Capture the cell that displays the provided text and extract its (x, y) central coordinate. 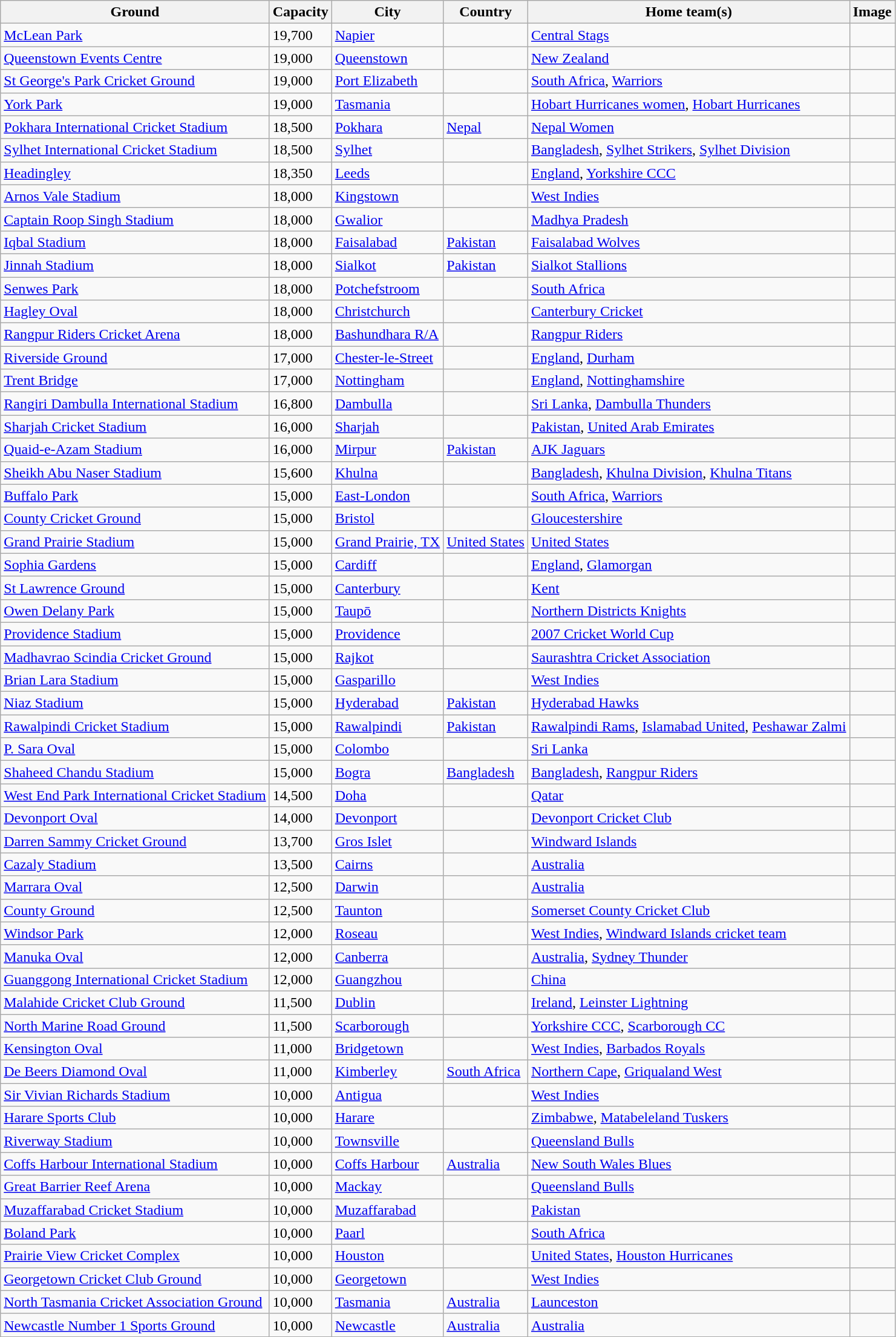
Yorkshire CCC, Scarborough CC (688, 1026)
Queenstown Events Centre (135, 58)
Brian Lara Stadium (135, 680)
Australia, Sydney Thunder (688, 956)
Gloucestershire (688, 519)
Sophia Gardens (135, 565)
Sharjah (387, 427)
Ireland, Leinster Lightning (688, 1002)
Pokhara (387, 127)
Headingley (135, 173)
Rangpur Riders (688, 335)
Quaid-e-Azam Stadium (135, 450)
2007 Cricket World Cup (688, 634)
Paarl (387, 1233)
North Marine Road Ground (135, 1026)
Gasparillo (387, 680)
Christchurch (387, 312)
Malahide Cricket Club Ground (135, 1002)
City (387, 12)
Trent Bridge (135, 381)
Newcastle Number 1 Sports Ground (135, 1325)
De Beers Diamond Oval (135, 1072)
Northern Cape, Griqualand West (688, 1072)
Faisalabad (387, 242)
United States, Houston Hurricanes (688, 1256)
13,500 (300, 864)
Queenstown (387, 58)
Bashundhara R/A (387, 335)
Harare Sports Club (135, 1118)
Riverside Ground (135, 358)
Hagley Oval (135, 312)
Bridgetown (387, 1049)
AJK Jaguars (688, 450)
Sylhet (387, 150)
Roseau (387, 933)
Bangladesh, Sylhet Strikers, Sylhet Division (688, 150)
St George's Park Cricket Ground (135, 81)
Bangladesh (486, 772)
Rangiri Dambulla International Stadium (135, 404)
Canberra (387, 956)
Sialkot (387, 265)
P. Sara Oval (135, 749)
Pakistan, United Arab Emirates (688, 427)
Madhavrao Scindia Cricket Ground (135, 657)
Taunton (387, 910)
England, Glamorgan (688, 565)
Bogra (387, 772)
Senwes Park (135, 289)
Windsor Park (135, 933)
Rawalpindi Cricket Stadium (135, 726)
Captain Roop Singh Stadium (135, 219)
Harare (387, 1118)
Scarborough (387, 1026)
Leeds (387, 173)
Khulna (387, 473)
Jinnah Stadium (135, 265)
Ground (135, 12)
China (688, 979)
Hyderabad Hawks (688, 703)
Sri Lanka, Dambulla Thunders (688, 404)
County Ground (135, 910)
Somerset County Cricket Club (688, 910)
Guangzhou (387, 979)
East-London (387, 496)
Gros Islet (387, 841)
Image (872, 12)
England, Nottinghamshire (688, 381)
19,700 (300, 35)
Mirpur (387, 450)
New South Wales Blues (688, 1164)
Grand Prairie Stadium (135, 542)
Sylhet International Cricket Stadium (135, 150)
Kimberley (387, 1072)
Iqbal Stadium (135, 242)
Capacity (300, 12)
Darren Sammy Cricket Ground (135, 841)
Townsville (387, 1141)
Manuka Oval (135, 956)
14,000 (300, 818)
Cazaly Stadium (135, 864)
Qatar (688, 795)
Rajkot (387, 657)
West Indies, Barbados Royals (688, 1049)
Pokhara International Cricket Stadium (135, 127)
England, Durham (688, 358)
Nepal (486, 127)
Bristol (387, 519)
Buffalo Park (135, 496)
Great Barrier Reef Arena (135, 1187)
Boland Park (135, 1233)
Devonport Oval (135, 818)
Mackay (387, 1187)
Muzaffarabad Cricket Stadium (135, 1210)
Prairie View Cricket Complex (135, 1256)
Hobart Hurricanes women, Hobart Hurricanes (688, 104)
Newcastle (387, 1325)
Providence (387, 634)
Chester-le-Street (387, 358)
New Zealand (688, 58)
North Tasmania Cricket Association Ground (135, 1302)
Doha (387, 795)
16,800 (300, 404)
Sharjah Cricket Stadium (135, 427)
14,500 (300, 795)
18,350 (300, 173)
Rangpur Riders Cricket Arena (135, 335)
Coffs Harbour (387, 1164)
Port Elizabeth (387, 81)
Owen Delany Park (135, 611)
Northern Districts Knights (688, 611)
Rawalpindi (387, 726)
Riverway Stadium (135, 1141)
Providence Stadium (135, 634)
Saurashtra Cricket Association (688, 657)
Colombo (387, 749)
Kingstown (387, 196)
Devonport (387, 818)
Bangladesh, Rangpur Riders (688, 772)
Windward Islands (688, 841)
Nepal Women (688, 127)
Guanggong International Cricket Stadium (135, 979)
Muzaffarabad (387, 1210)
Napier (387, 35)
Georgetown Cricket Club Ground (135, 1279)
Central Stags (688, 35)
Niaz Stadium (135, 703)
Launceston (688, 1302)
Devonport Cricket Club (688, 818)
13,700 (300, 841)
Darwin (387, 887)
Kensington Oval (135, 1049)
Potchefstroom (387, 289)
Gwalior (387, 219)
Georgetown (387, 1279)
Shaheed Chandu Stadium (135, 772)
Faisalabad Wolves (688, 242)
Arnos Vale Stadium (135, 196)
West End Park International Cricket Stadium (135, 795)
Sialkot Stallions (688, 265)
Dublin (387, 1002)
Sir Vivian Richards Stadium (135, 1095)
Grand Prairie, TX (387, 542)
St Lawrence Ground (135, 588)
Madhya Pradesh (688, 219)
England, Yorkshire CCC (688, 173)
McLean Park (135, 35)
Antigua (387, 1095)
Hyderabad (387, 703)
Sheikh Abu Naser Stadium (135, 473)
Country (486, 12)
Cairns (387, 864)
Dambulla (387, 404)
Cardiff (387, 565)
Coffs Harbour International Stadium (135, 1164)
Houston (387, 1256)
Nottingham (387, 381)
Canterbury Cricket (688, 312)
Taupō (387, 611)
County Cricket Ground (135, 519)
15,600 (300, 473)
York Park (135, 104)
Rawalpindi Rams, Islamabad United, Peshawar Zalmi (688, 726)
Marrara Oval (135, 887)
Home team(s) (688, 12)
Sri Lanka (688, 749)
Kent (688, 588)
Bangladesh, Khulna Division, Khulna Titans (688, 473)
Canterbury (387, 588)
Zimbabwe, Matabeleland Tuskers (688, 1118)
West Indies, Windward Islands cricket team (688, 933)
